Locate the cell with the specified text and output its (X, Y) center coordinate. 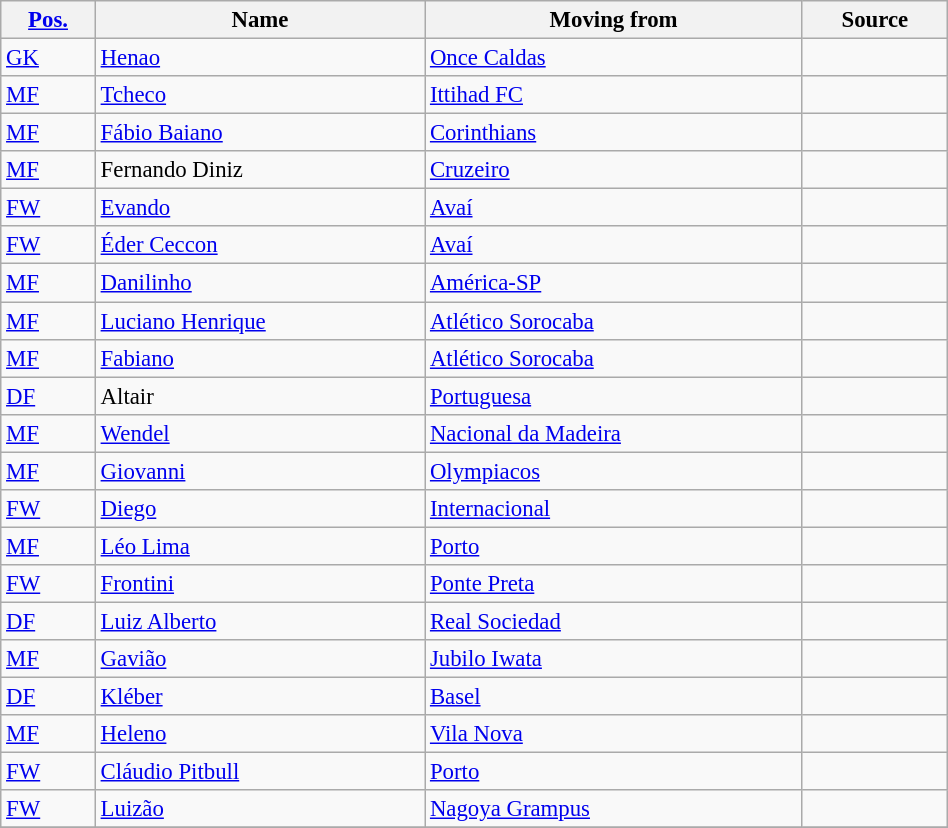
Danilinho (260, 283)
Name (260, 20)
Frontini (260, 584)
Once Caldas (614, 58)
Luiz Alberto (260, 621)
Cruzeiro (614, 170)
Corinthians (614, 133)
Kléber (260, 697)
Éder Ceccon (260, 245)
Giovanni (260, 471)
Fabiano (260, 358)
Ponte Preta (614, 584)
Diego (260, 509)
Fernando Diniz (260, 170)
Altair (260, 396)
Basel (614, 697)
Wendel (260, 433)
Nacional da Madeira (614, 433)
Vila Nova (614, 734)
Moving from (614, 20)
Henao (260, 58)
Cláudio Pitbull (260, 772)
Pos. (48, 20)
Luciano Henrique (260, 321)
Evando (260, 208)
Internacional (614, 509)
Heleno (260, 734)
Luizão (260, 809)
Ittihad FC (614, 95)
Tcheco (260, 95)
Léo Lima (260, 546)
GK (48, 58)
América-SP (614, 283)
Source (874, 20)
Fábio Baiano (260, 133)
Gavião (260, 659)
Olympiacos (614, 471)
Real Sociedad (614, 621)
Portuguesa (614, 396)
Jubilo Iwata (614, 659)
Nagoya Grampus (614, 809)
